Return the (X, Y) coordinate for the center point of the cell that contains the specified text.  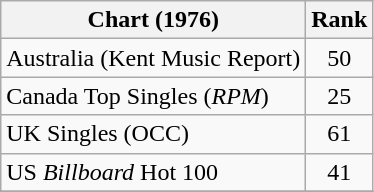
UK Singles (OCC) (154, 134)
Canada Top Singles (RPM) (154, 96)
Australia (Kent Music Report) (154, 58)
61 (340, 134)
Rank (340, 20)
Chart (1976) (154, 20)
50 (340, 58)
US Billboard Hot 100 (154, 172)
25 (340, 96)
41 (340, 172)
